Find where the given text appears and provide that cell's center as (x, y) coordinate. 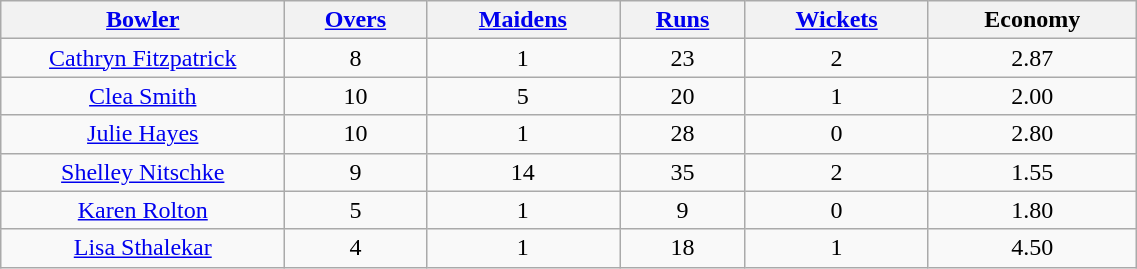
8 (356, 58)
14 (523, 172)
Cathryn Fitzpatrick (143, 58)
Wickets (836, 20)
Lisa Sthalekar (143, 248)
23 (683, 58)
Maidens (523, 20)
4.50 (1032, 248)
2.87 (1032, 58)
4 (356, 248)
Runs (683, 20)
Karen Rolton (143, 210)
Overs (356, 20)
Economy (1032, 20)
1.55 (1032, 172)
Shelley Nitschke (143, 172)
2.00 (1032, 96)
2.80 (1032, 134)
1.80 (1032, 210)
20 (683, 96)
Julie Hayes (143, 134)
Clea Smith (143, 96)
28 (683, 134)
35 (683, 172)
Bowler (143, 20)
18 (683, 248)
